Search for the cell housing the specified text and yield its [X, Y] center coordinate. 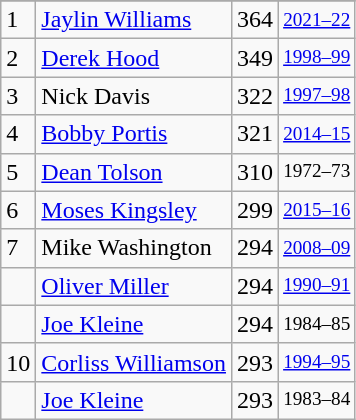
7 [18, 248]
1997–98 [317, 96]
Nick Davis [134, 96]
321 [254, 134]
310 [254, 172]
3 [18, 96]
10 [18, 362]
Bobby Portis [134, 134]
2015–16 [317, 210]
1990–91 [317, 286]
1983–84 [317, 400]
Moses Kingsley [134, 210]
6 [18, 210]
4 [18, 134]
1998–99 [317, 58]
Oliver Miller [134, 286]
1 [18, 20]
2021–22 [317, 20]
Jaylin Williams [134, 20]
Dean Tolson [134, 172]
Mike Washington [134, 248]
2 [18, 58]
2014–15 [317, 134]
2008–09 [317, 248]
349 [254, 58]
Corliss Williamson [134, 362]
5 [18, 172]
322 [254, 96]
1972–73 [317, 172]
Derek Hood [134, 58]
1984–85 [317, 324]
1994–95 [317, 362]
299 [254, 210]
364 [254, 20]
